Return the [x, y] coordinate for the center point of the cell that contains the specified text.  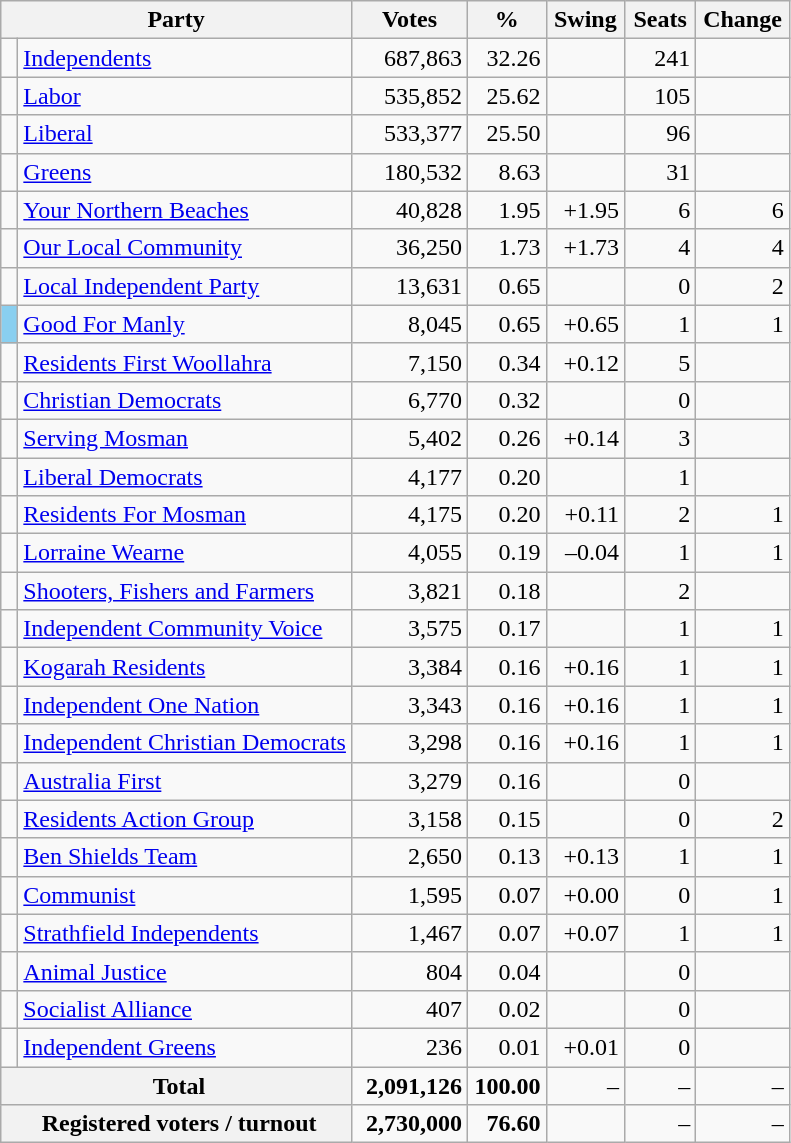
Christian Democrats [185, 400]
Socialist Alliance [185, 1009]
8.63 [508, 172]
32.26 [508, 58]
+0.13 [586, 857]
4,175 [409, 515]
1.95 [508, 210]
Independent One Nation [185, 705]
+0.00 [586, 895]
2,091,126 [409, 1085]
0.01 [508, 1047]
6,770 [409, 400]
Independents [185, 58]
0.34 [508, 362]
Good For Manly [185, 324]
Your Northern Beaches [185, 210]
+1.73 [586, 248]
1,595 [409, 895]
Communist [185, 895]
687,863 [409, 58]
96 [660, 134]
Labor [185, 96]
2,730,000 [409, 1124]
–0.04 [586, 553]
Serving Mosman [185, 438]
Strathfield Independents [185, 933]
3,158 [409, 819]
Our Local Community [185, 248]
31 [660, 172]
0.26 [508, 438]
Greens [185, 172]
100.00 [508, 1085]
105 [660, 96]
25.62 [508, 96]
0.17 [508, 629]
+0.07 [586, 933]
535,852 [409, 96]
25.50 [508, 134]
Total [176, 1085]
Ben Shields Team [185, 857]
407 [409, 1009]
2,650 [409, 857]
Independent Community Voice [185, 629]
36,250 [409, 248]
Swing [586, 20]
+0.11 [586, 515]
7,150 [409, 362]
3,575 [409, 629]
% [508, 20]
804 [409, 971]
0.02 [508, 1009]
Registered voters / turnout [176, 1124]
0.04 [508, 971]
1.73 [508, 248]
236 [409, 1047]
Kogarah Residents [185, 667]
+1.95 [586, 210]
4,177 [409, 477]
0.18 [508, 591]
Independent Christian Democrats [185, 743]
Australia First [185, 781]
Shooters, Fishers and Farmers [185, 591]
Party [176, 20]
76.60 [508, 1124]
0.19 [508, 553]
+0.65 [586, 324]
180,532 [409, 172]
Lorraine Wearne [185, 553]
3,279 [409, 781]
Liberal [185, 134]
533,377 [409, 134]
3,343 [409, 705]
Local Independent Party [185, 286]
3 [660, 438]
+0.01 [586, 1047]
Seats [660, 20]
Animal Justice [185, 971]
4,055 [409, 553]
Residents For Mosman [185, 515]
5 [660, 362]
8,045 [409, 324]
Change [743, 20]
5,402 [409, 438]
3,384 [409, 667]
0.32 [508, 400]
Liberal Democrats [185, 477]
1,467 [409, 933]
Votes [409, 20]
+0.14 [586, 438]
0.15 [508, 819]
3,821 [409, 591]
Residents First Woollahra [185, 362]
13,631 [409, 286]
241 [660, 58]
40,828 [409, 210]
0.13 [508, 857]
3,298 [409, 743]
+0.12 [586, 362]
Residents Action Group [185, 819]
Independent Greens [185, 1047]
